Scan for the cell matching the given text and deliver its [X, Y] coordinate at center. 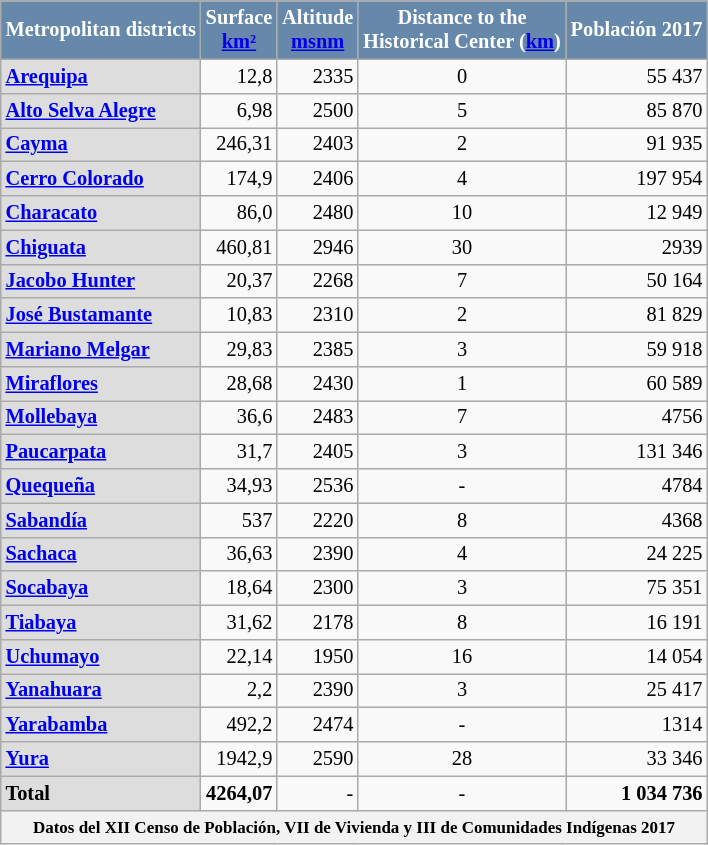
28,68 [239, 383]
Uchumayo [101, 656]
Metropolitan districts [101, 30]
10 [462, 212]
Distance to theHistorical Center (km) [462, 30]
20,37 [239, 281]
4264,07 [239, 793]
Yanahuara [101, 690]
4368 [637, 520]
2480 [318, 212]
Cerro Colorado [101, 178]
31,62 [239, 622]
36,6 [239, 417]
2268 [318, 281]
Datos del XII Censo de Población, VII de Vivienda y III de Comunidades Indígenas 2017 [354, 827]
Paucarpata [101, 451]
Miraflores [101, 383]
Mollebaya [101, 417]
81 829 [637, 315]
Jacobo Hunter [101, 281]
492,2 [239, 724]
2406 [318, 178]
Tiabaya [101, 622]
24 225 [637, 554]
Sachaca [101, 554]
2178 [318, 622]
1 034 736 [637, 793]
174,9 [239, 178]
1314 [637, 724]
131 346 [637, 451]
537 [239, 520]
Socabaya [101, 588]
1950 [318, 656]
2335 [318, 76]
2405 [318, 451]
197 954 [637, 178]
Mariano Melgar [101, 349]
12 949 [637, 212]
5 [462, 110]
2946 [318, 247]
2939 [637, 247]
2310 [318, 315]
2483 [318, 417]
59 918 [637, 349]
18,64 [239, 588]
2500 [318, 110]
28 [462, 758]
55 437 [637, 76]
2403 [318, 144]
Alto Selva Alegre [101, 110]
2536 [318, 485]
33 346 [637, 758]
2590 [318, 758]
14 054 [637, 656]
Chiguata [101, 247]
86,0 [239, 212]
Sabandía [101, 520]
60 589 [637, 383]
2,2 [239, 690]
2430 [318, 383]
Total [101, 793]
Población 2017 [637, 30]
16 [462, 656]
2300 [318, 588]
Yura [101, 758]
2385 [318, 349]
10,83 [239, 315]
34,93 [239, 485]
36,63 [239, 554]
16 191 [637, 622]
0 [462, 76]
Arequipa [101, 76]
25 417 [637, 690]
2220 [318, 520]
1942,9 [239, 758]
12,8 [239, 76]
José Bustamante [101, 315]
Surfacekm² [239, 30]
Cayma [101, 144]
29,83 [239, 349]
Yarabamba [101, 724]
2474 [318, 724]
4756 [637, 417]
31,7 [239, 451]
6,98 [239, 110]
Altitudemsnm [318, 30]
460,81 [239, 247]
4784 [637, 485]
85 870 [637, 110]
91 935 [637, 144]
22,14 [239, 656]
75 351 [637, 588]
Quequeña [101, 485]
50 164 [637, 281]
Characato [101, 212]
30 [462, 247]
1 [462, 383]
246,31 [239, 144]
